Pinpoint the cell where the given text exists, returning its [x, y] midpoint coordinate. 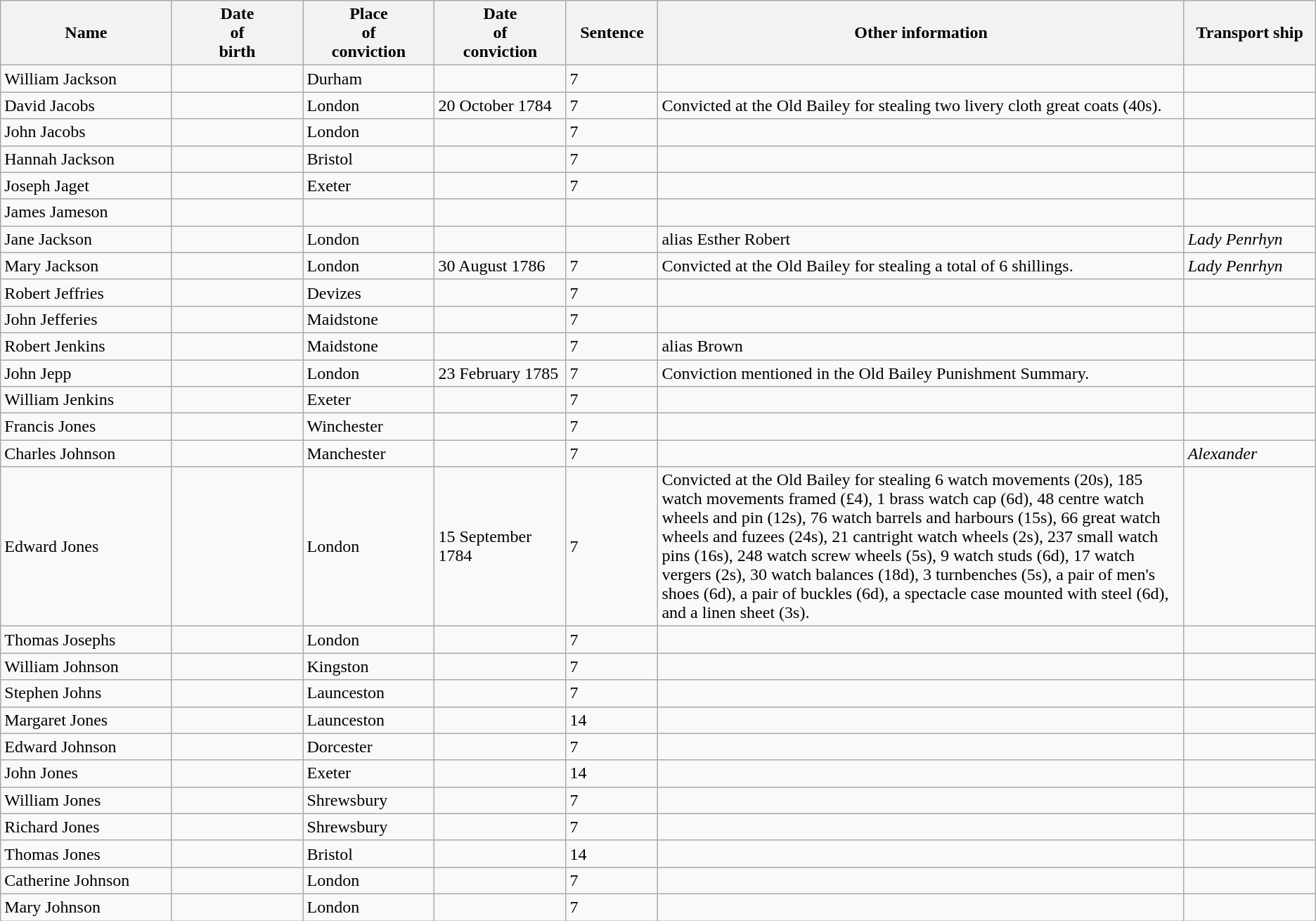
Mary Johnson [86, 907]
Richard Jones [86, 827]
Other information [921, 33]
William Jackson [86, 79]
William Jenkins [86, 400]
Stephen Johns [86, 693]
Jane Jackson [86, 239]
Dorcester [368, 747]
Kingston [368, 666]
Robert Jeffries [86, 292]
Francis Jones [86, 427]
John Jones [86, 773]
Manchester [368, 453]
John Jacobs [86, 132]
David Jacobs [86, 105]
John Jepp [86, 373]
20 October 1784 [501, 105]
Hannah Jackson [86, 159]
Charles Johnson [86, 453]
Edward Jones [86, 547]
Catherine Johnson [86, 880]
Dateofbirth [238, 33]
alias Esther Robert [921, 239]
Sentence [612, 33]
Winchester [368, 427]
23 February 1785 [501, 373]
Transport ship [1250, 33]
Placeofconviction [368, 33]
Thomas Jones [86, 854]
Margaret Jones [86, 720]
Durham [368, 79]
30 August 1786 [501, 266]
Edward Johnson [86, 747]
Convicted at the Old Bailey for stealing a total of 6 shillings. [921, 266]
15 September 1784 [501, 547]
James Jameson [86, 212]
Mary Jackson [86, 266]
Joseph Jaget [86, 186]
Convicted at the Old Bailey for stealing two livery cloth great coats (40s). [921, 105]
John Jefferies [86, 319]
Dateofconviction [501, 33]
William Johnson [86, 666]
Thomas Josephs [86, 640]
Robert Jenkins [86, 346]
Name [86, 33]
Devizes [368, 292]
Conviction mentioned in the Old Bailey Punishment Summary. [921, 373]
William Jones [86, 800]
alias Brown [921, 346]
Alexander [1250, 453]
